Output the [x, y] coordinate of the center of the cell containing the given text.  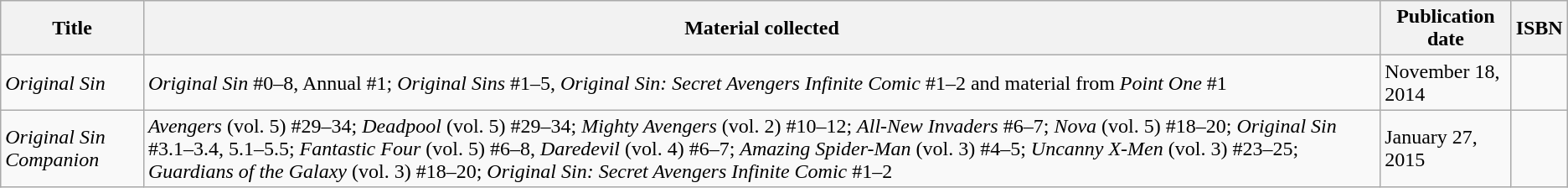
Publication date [1446, 29]
Original Sin Companion [72, 149]
Title [72, 29]
November 18, 2014 [1446, 82]
Original Sin #0–8, Annual #1; Original Sins #1–5, Original Sin: Secret Avengers Infinite Comic #1–2 and material from Point One #1 [761, 82]
ISBN [1540, 29]
Original Sin [72, 82]
January 27, 2015 [1446, 149]
Material collected [761, 29]
